Detect which cell encompasses the target text, then output its [X, Y] center coordinate. 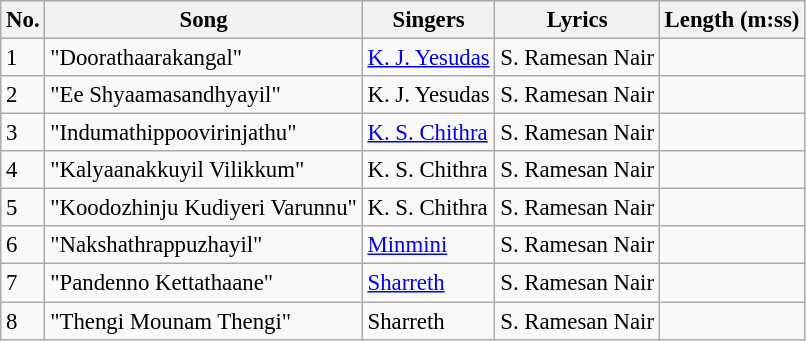
No. [23, 20]
2 [23, 95]
Song [204, 20]
"Pandenno Kettathaane" [204, 283]
"Ee Shyaamasandhyayil" [204, 95]
"Doorathaarakangal" [204, 58]
6 [23, 245]
1 [23, 58]
"Kalyaanakkuyil Vilikkum" [204, 170]
5 [23, 208]
Minmini [428, 245]
4 [23, 170]
Length (m:ss) [732, 20]
Singers [428, 20]
7 [23, 283]
"Koodozhinju Kudiyeri Varunnu" [204, 208]
Lyrics [577, 20]
"Indumathippoovirinjathu" [204, 133]
8 [23, 321]
3 [23, 133]
"Thengi Mounam Thengi" [204, 321]
"Nakshathrappuzhayil" [204, 245]
